Provide the [X, Y] coordinate of the cell's center where the given text is located.  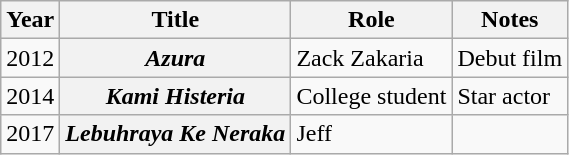
Notes [510, 20]
Star actor [510, 96]
Jeff [372, 134]
Azura [176, 58]
College student [372, 96]
Title [176, 20]
Zack Zakaria [372, 58]
Debut film [510, 58]
2014 [30, 96]
Role [372, 20]
2012 [30, 58]
Year [30, 20]
2017 [30, 134]
Lebuhraya Ke Neraka [176, 134]
Kami Histeria [176, 96]
